Scan for the cell matching the given text and deliver its [x, y] coordinate at center. 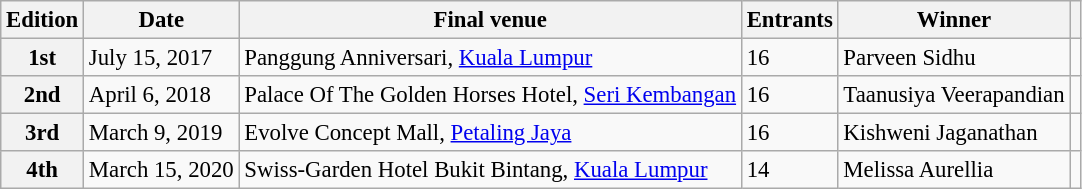
2nd [42, 95]
Entrants [790, 20]
Evolve Concept Mall, Petaling Jaya [490, 133]
4th [42, 170]
Final venue [490, 20]
Parveen Sidhu [954, 58]
March 9, 2019 [162, 133]
Kishweni Jaganathan [954, 133]
Taanusiya Veerapandian [954, 95]
Date [162, 20]
March 15, 2020 [162, 170]
1st [42, 58]
Palace Of The Golden Horses Hotel, Seri Kembangan [490, 95]
Melissa Aurellia [954, 170]
April 6, 2018 [162, 95]
Winner [954, 20]
14 [790, 170]
Edition [42, 20]
Swiss-Garden Hotel Bukit Bintang, Kuala Lumpur [490, 170]
Panggung Anniversari, Kuala Lumpur [490, 58]
3rd [42, 133]
July 15, 2017 [162, 58]
